Return (x, y) of the center of cell containing provided text 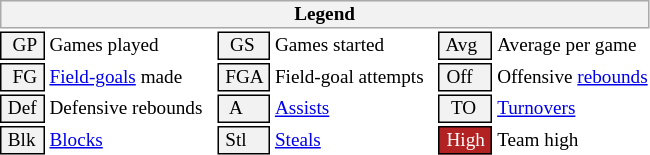
Def (22, 108)
Games played (131, 46)
Blocks (131, 140)
Field-goal attempts (354, 77)
Games started (354, 46)
GS (244, 46)
Offensive rebounds (573, 77)
Assists (354, 108)
Steals (354, 140)
Average per game (573, 46)
High (466, 140)
Off (466, 77)
GP (22, 46)
FGA (244, 77)
Stl (244, 140)
Legend (324, 14)
A (244, 108)
FG (22, 77)
TO (466, 108)
Avg (466, 46)
Team high (573, 140)
Turnovers (573, 108)
Defensive rebounds (131, 108)
Field-goals made (131, 77)
Blk (22, 140)
